Capture the cell that displays the provided text and extract its [X, Y] central coordinate. 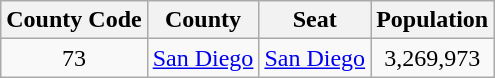
3,269,973 [432, 58]
73 [74, 58]
County Code [74, 20]
Seat [315, 20]
County [203, 20]
Population [432, 20]
